Search for the cell housing the specified text and yield its [X, Y] center coordinate. 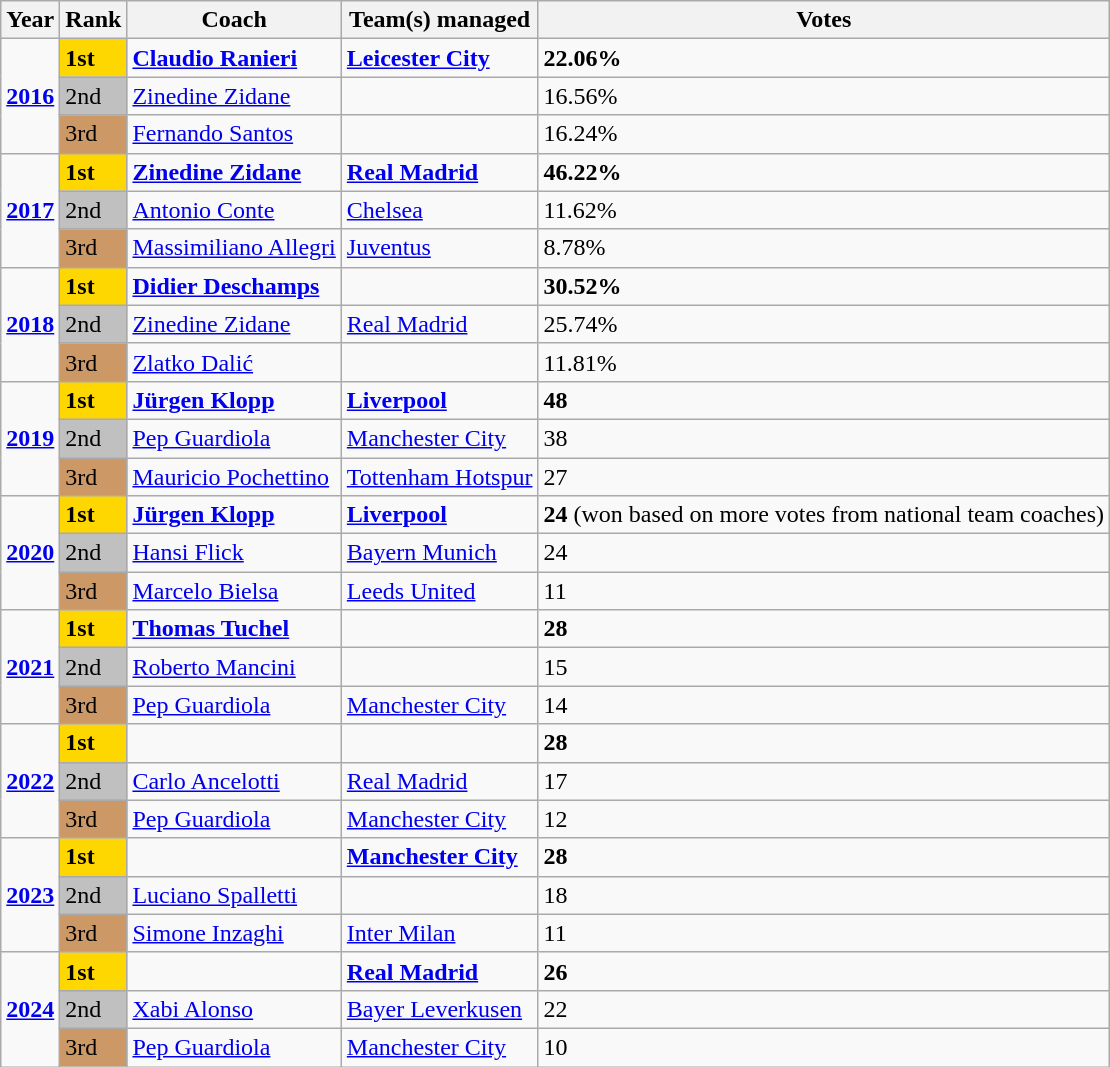
24 (won based on more votes from national team coaches) [824, 515]
16.56% [824, 96]
Year [30, 20]
2020 [30, 553]
Mauricio Pochettino [234, 477]
Simone Inzaghi [234, 933]
Fernando Santos [234, 134]
Team(s) managed [440, 20]
30.52% [824, 286]
15 [824, 667]
27 [824, 477]
Xabi Alonso [234, 1009]
38 [824, 438]
Chelsea [440, 210]
2016 [30, 96]
Hansi Flick [234, 553]
24 [824, 553]
10 [824, 1047]
46.22% [824, 172]
25.74% [824, 324]
Antonio Conte [234, 210]
22.06% [824, 58]
Marcelo Bielsa [234, 591]
Didier Deschamps [234, 286]
Claudio Ranieri [234, 58]
Bayern Munich [440, 553]
Tottenham Hotspur [440, 477]
Coach [234, 20]
16.24% [824, 134]
11.81% [824, 362]
8.78% [824, 248]
2017 [30, 210]
Luciano Spalletti [234, 895]
2019 [30, 438]
Leicester City [440, 58]
Juventus [440, 248]
2022 [30, 781]
Thomas Tuchel [234, 629]
Zlatko Dalić [234, 362]
26 [824, 971]
17 [824, 781]
2018 [30, 324]
18 [824, 895]
Massimiliano Allegri [234, 248]
2024 [30, 1009]
Bayer Leverkusen [440, 1009]
14 [824, 705]
11.62% [824, 210]
2023 [30, 895]
2021 [30, 667]
22 [824, 1009]
48 [824, 400]
Votes [824, 20]
Roberto Mancini [234, 667]
Inter Milan [440, 933]
12 [824, 819]
Carlo Ancelotti [234, 781]
Leeds United [440, 591]
Rank [94, 20]
